Extract the [X, Y] coordinate from the center of the cell holding the provided text.  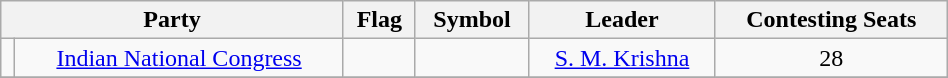
Party [172, 20]
S. M. Krishna [622, 58]
Contesting Seats [831, 20]
Symbol [472, 20]
28 [831, 58]
Indian National Congress [179, 58]
Flag [379, 20]
Leader [622, 20]
